Pinpoint the cell where the given text exists, returning its [x, y] midpoint coordinate. 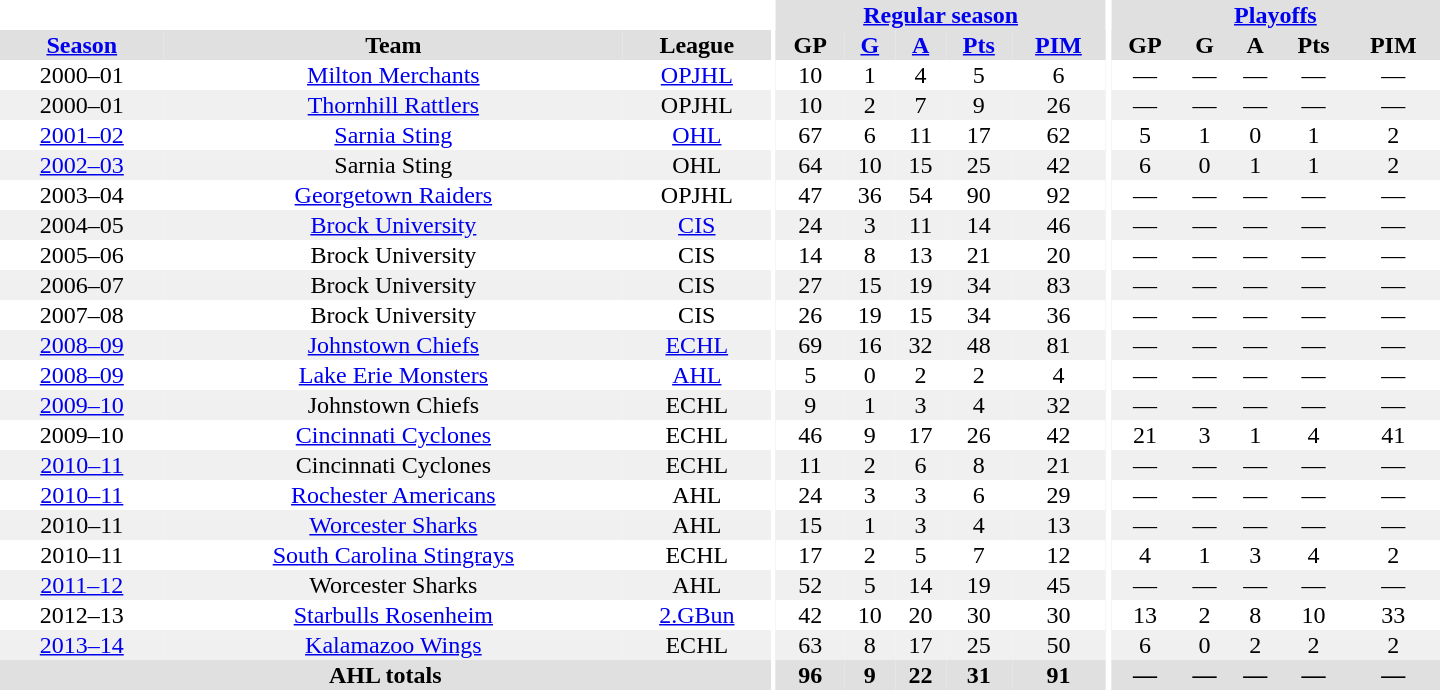
81 [1058, 345]
2012–13 [82, 615]
Starbulls Rosenheim [394, 615]
69 [810, 345]
52 [810, 585]
Rochester Americans [394, 495]
Team [394, 45]
33 [1393, 615]
2003–04 [82, 195]
54 [920, 195]
22 [920, 675]
96 [810, 675]
83 [1058, 285]
2002–03 [82, 165]
2006–07 [82, 285]
50 [1058, 645]
2.GBun [696, 615]
Season [82, 45]
AHL totals [385, 675]
31 [979, 675]
2004–05 [82, 225]
63 [810, 645]
Kalamazoo Wings [394, 645]
2011–12 [82, 585]
2005–06 [82, 255]
48 [979, 345]
2007–08 [82, 315]
62 [1058, 135]
South Carolina Stingrays [394, 555]
2013–14 [82, 645]
90 [979, 195]
Milton Merchants [394, 75]
Regular season [940, 15]
64 [810, 165]
Lake Erie Monsters [394, 375]
Georgetown Raiders [394, 195]
16 [870, 345]
45 [1058, 585]
League [696, 45]
92 [1058, 195]
67 [810, 135]
91 [1058, 675]
47 [810, 195]
41 [1393, 435]
2001–02 [82, 135]
27 [810, 285]
29 [1058, 495]
12 [1058, 555]
Playoffs [1276, 15]
Thornhill Rattlers [394, 105]
